Search for the cell housing the specified text and yield its [X, Y] center coordinate. 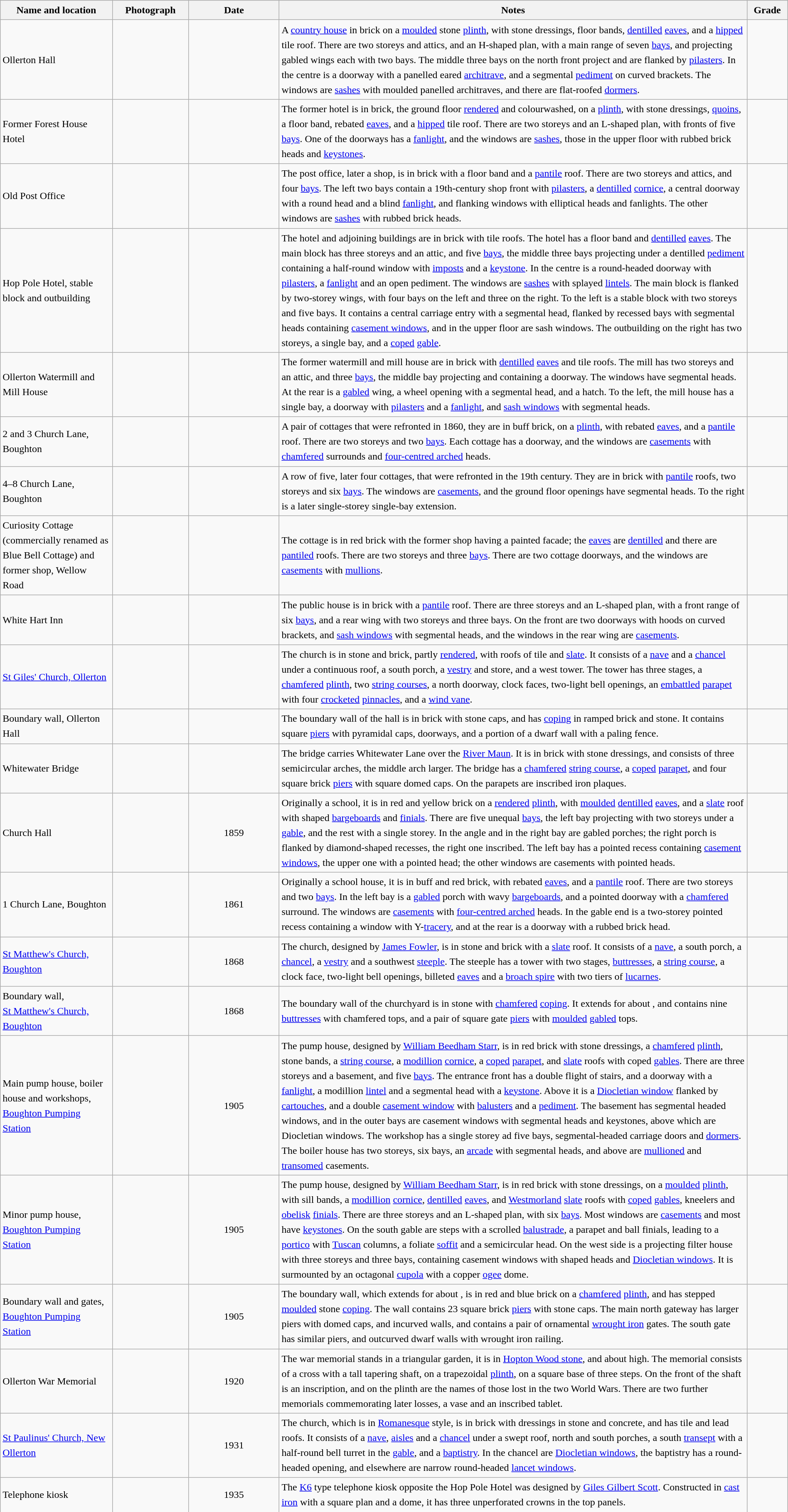
Ollerton War Memorial [57, 1381]
Boundary wall and gates,Boughton Pumping Station [57, 1316]
1931 [234, 1445]
4–8 Church Lane, Boughton [57, 491]
Notes [513, 10]
1861 [234, 905]
Former Forest House Hotel [57, 131]
1859 [234, 833]
Church Hall [57, 833]
Whitewater Bridge [57, 769]
Minor pump house,Boughton Pumping Station [57, 1230]
Date [234, 10]
Ollerton Hall [57, 60]
St Paulinus' Church, New Ollerton [57, 1445]
1 Church Lane, Boughton [57, 905]
Grade [767, 10]
St Giles' Church, Ollerton [57, 676]
Boundary wall, Ollerton Hall [57, 726]
1935 [234, 1495]
Telephone kiosk [57, 1495]
St Matthew's Church, Boughton [57, 961]
1920 [234, 1381]
Main pump house, boiler house and workshops,Boughton Pumping Station [57, 1105]
Ollerton Watermill and Mill House [57, 385]
Old Post Office [57, 196]
Photograph [150, 10]
2 and 3 Church Lane, Boughton [57, 441]
White Hart Inn [57, 620]
Hop Pole Hotel, stable block and outbuilding [57, 290]
Name and location [57, 10]
Boundary wall,St Matthew's Church, Boughton [57, 1011]
Curiosity Cottage (commercially renamed as Blue Bell Cottage) and former shop, Wellow Road [57, 555]
